From the cell containing the given text, extract its center point as [x, y] coordinate. 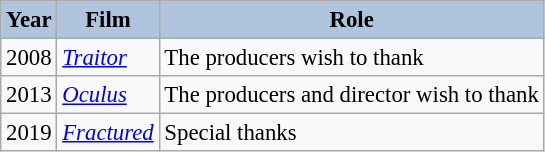
Year [29, 20]
The producers wish to thank [352, 58]
Role [352, 20]
2008 [29, 58]
Fractured [108, 133]
The producers and director wish to thank [352, 95]
2013 [29, 95]
Traitor [108, 58]
Special thanks [352, 133]
Oculus [108, 95]
2019 [29, 133]
Film [108, 20]
